From the cell containing the given text, extract its center point as [X, Y] coordinate. 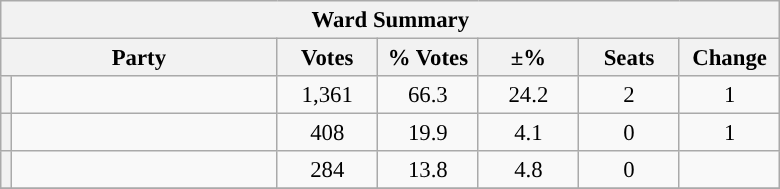
1,361 [328, 95]
4.1 [528, 133]
Ward Summary [390, 20]
Seats [630, 58]
% Votes [428, 58]
66.3 [428, 95]
Change [730, 58]
408 [328, 133]
24.2 [528, 95]
13.8 [428, 170]
284 [328, 170]
2 [630, 95]
±% [528, 58]
Party [139, 58]
Votes [328, 58]
19.9 [428, 133]
4.8 [528, 170]
